Scan for the cell matching the given text and deliver its (X, Y) coordinate at center. 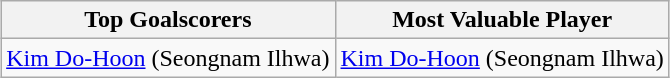
Most Valuable Player (502, 20)
Top Goalscorers (168, 20)
